Scan for the cell matching the given text and deliver its (x, y) coordinate at center. 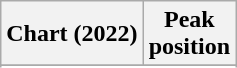
Peakposition (189, 34)
Chart (2022) (72, 34)
